Return (X, Y) of the center of cell containing provided text 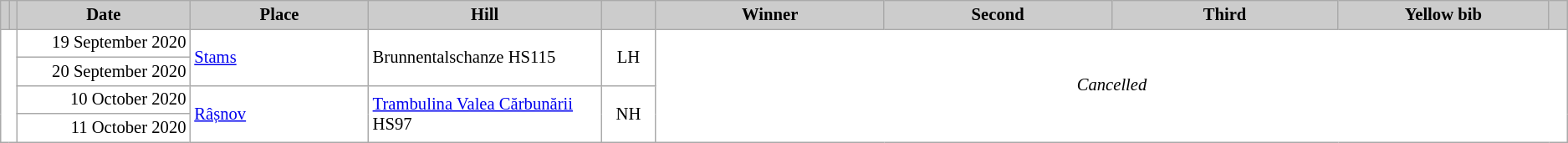
11 October 2020 (104, 128)
Stams (279, 57)
20 September 2020 (104, 71)
LH (629, 57)
Second (998, 14)
Third (1224, 14)
10 October 2020 (104, 100)
Cancelled (1111, 85)
Râșnov (279, 114)
Trambulina Valea Cărbunării HS97 (485, 114)
Hill (485, 14)
Winner (769, 14)
Place (279, 14)
Yellow bib (1443, 14)
NH (629, 114)
Brunnentalschanze HS115 (485, 57)
Date (104, 14)
19 September 2020 (104, 43)
